Output the (X, Y) coordinate of the center of the cell containing the given text.  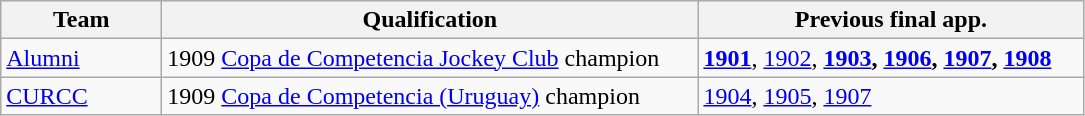
1901, 1902, 1903, 1906, 1907, 1908 (891, 58)
1904, 1905, 1907 (891, 96)
Qualification (430, 20)
1909 Copa de Competencia Jockey Club champion (430, 58)
Alumni (82, 58)
1909 Copa de Competencia (Uruguay) champion (430, 96)
Team (82, 20)
CURCC (82, 96)
Previous final app. (891, 20)
